Find where the given text appears and provide that cell's center as (x, y) coordinate. 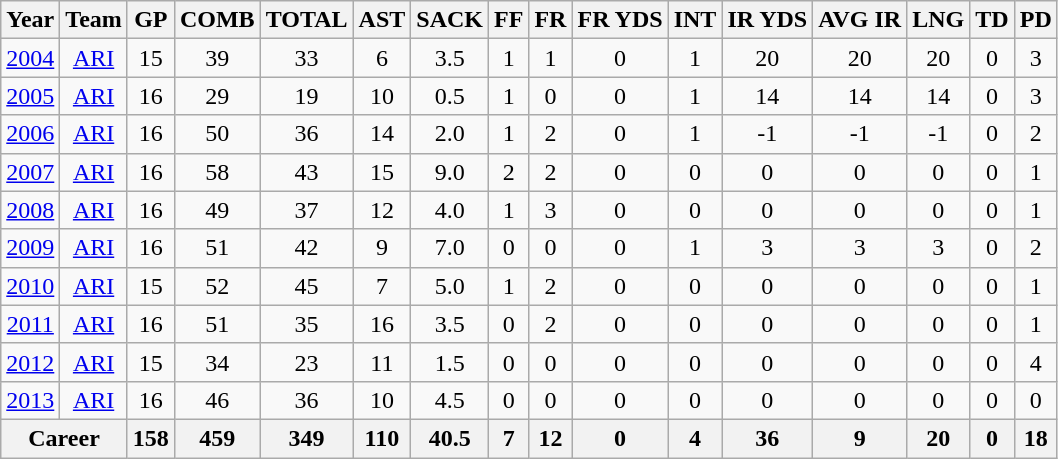
FF (509, 20)
1.5 (450, 362)
IR YDS (768, 20)
40.5 (450, 438)
2005 (30, 96)
34 (217, 362)
2012 (30, 362)
18 (1036, 438)
4.0 (450, 210)
Year (30, 20)
AST (382, 20)
39 (217, 58)
19 (306, 96)
37 (306, 210)
2007 (30, 172)
PD (1036, 20)
SACK (450, 20)
4.5 (450, 400)
2006 (30, 134)
AVG IR (860, 20)
2010 (30, 286)
52 (217, 286)
FR YDS (620, 20)
9.0 (450, 172)
29 (217, 96)
46 (217, 400)
2013 (30, 400)
49 (217, 210)
11 (382, 362)
35 (306, 324)
23 (306, 362)
58 (217, 172)
7.0 (450, 248)
42 (306, 248)
2.0 (450, 134)
TD (992, 20)
2011 (30, 324)
COMB (217, 20)
2008 (30, 210)
FR (550, 20)
50 (217, 134)
Career (64, 438)
2009 (30, 248)
349 (306, 438)
5.0 (450, 286)
Team (94, 20)
158 (150, 438)
0.5 (450, 96)
33 (306, 58)
43 (306, 172)
459 (217, 438)
TOTAL (306, 20)
45 (306, 286)
LNG (938, 20)
6 (382, 58)
INT (695, 20)
2004 (30, 58)
GP (150, 20)
110 (382, 438)
